Capture the cell that displays the provided text and extract its (x, y) central coordinate. 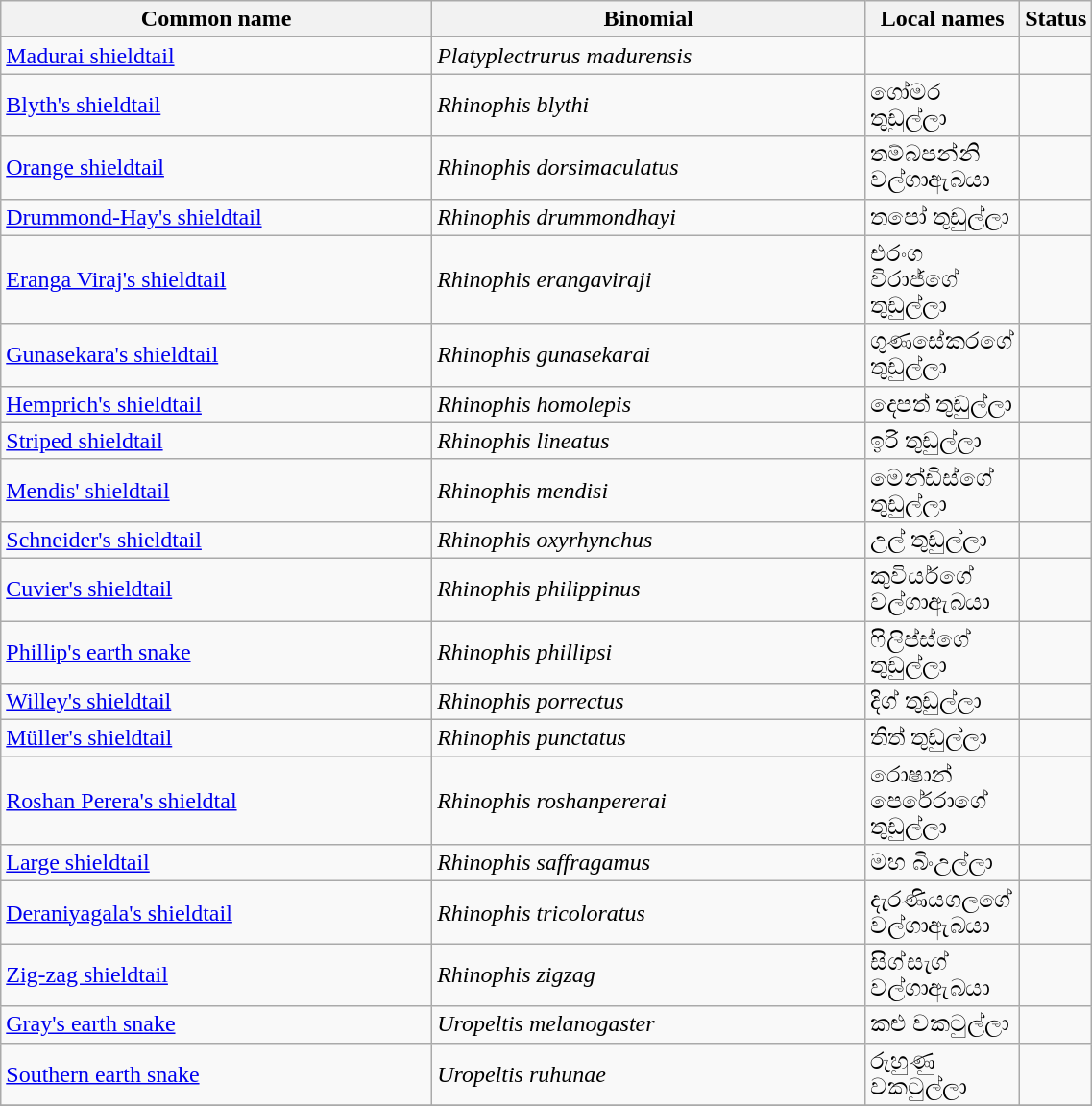
උල් තුඩුල්ලා (943, 540)
Rhinophis homolepis (649, 404)
Rhinophis zigzag (649, 975)
Rhinophis roshanpererai (649, 801)
Eranga Viraj's shieldtail (217, 279)
එරංග විරාජ්ගේ තුඩුල්ලා (943, 279)
Large shieldtail (217, 863)
රුහුණු වක‍ටුල්ලා (943, 1073)
ගුණසේකරගේ තුඩුල්ලා (943, 355)
දෙපත් තුඩුල්ලා (943, 404)
මෙන්ඩිස්ගේ තුඩුල්ලා (943, 490)
Rhinophis saffragamus (649, 863)
Roshan Perera's shieldtal (217, 801)
Zig-zag shieldtail (217, 975)
Rhinophis blythi (649, 106)
Uropeltis melanogaster (649, 1024)
Common name (217, 19)
Rhinophis punctatus (649, 738)
Rhinophis lineatus (649, 441)
Rhinophis drummondhayi (649, 217)
තිත් තුඩුල්ලා (943, 738)
Willey's shieldtail (217, 702)
Striped shieldtail (217, 441)
Blyth's shieldtail (217, 106)
ගෝමර තුඩුල්ලා (943, 106)
Phillip's earth snake (217, 651)
සිග්සැග් වල්ගාඇබයා (943, 975)
Rhinophis erangaviraji (649, 279)
Orange shieldtail (217, 167)
Rhinophis phillipsi (649, 651)
Rhinophis gunasekarai (649, 355)
Mendis' shieldtail (217, 490)
Gunasekara's shieldtail (217, 355)
Müller's shieldtail (217, 738)
Binomial (649, 19)
දැරණියගලගේ වල්ගාඇබයා (943, 912)
Rhinophis dorsimaculatus (649, 167)
කළු වක‍ටුල්ලා (943, 1024)
Madurai shieldtail (217, 56)
‍ෆිලිප්ස්ගේ තුඩුල්ලා (943, 651)
දිග් තුඩුල්ලා (943, 702)
Rhinophis mendisi (649, 490)
කුවියර්ගේ වල්ගාඇබයා (943, 589)
Hemprich's shieldtail (217, 404)
රොෂාන් පෙරේරාගේ තුඩුල්ලා (943, 801)
Rhinophis tricoloratus (649, 912)
Platyplectrurus madurensis (649, 56)
Deraniyagala's shieldtail (217, 912)
Rhinophis oxyrhynchus (649, 540)
Status (1056, 19)
Uropeltis ruhunae (649, 1073)
Rhinophis porrectus (649, 702)
Schneider's shieldtail (217, 540)
තපෝ තුඩුල්ලා (943, 217)
Rhinophis philippinus (649, 589)
ඉරි තුඩුල්ලා (943, 441)
Drummond-Hay's shieldtail (217, 217)
Local names (943, 19)
තම්බපන්නි වල්ගාඇබයා (943, 167)
Cuvier's shieldtail (217, 589)
මහ බිංඋල්ලා (943, 863)
Southern earth snake (217, 1073)
Gray's earth snake (217, 1024)
